Return [x, y] of the center of cell containing provided text 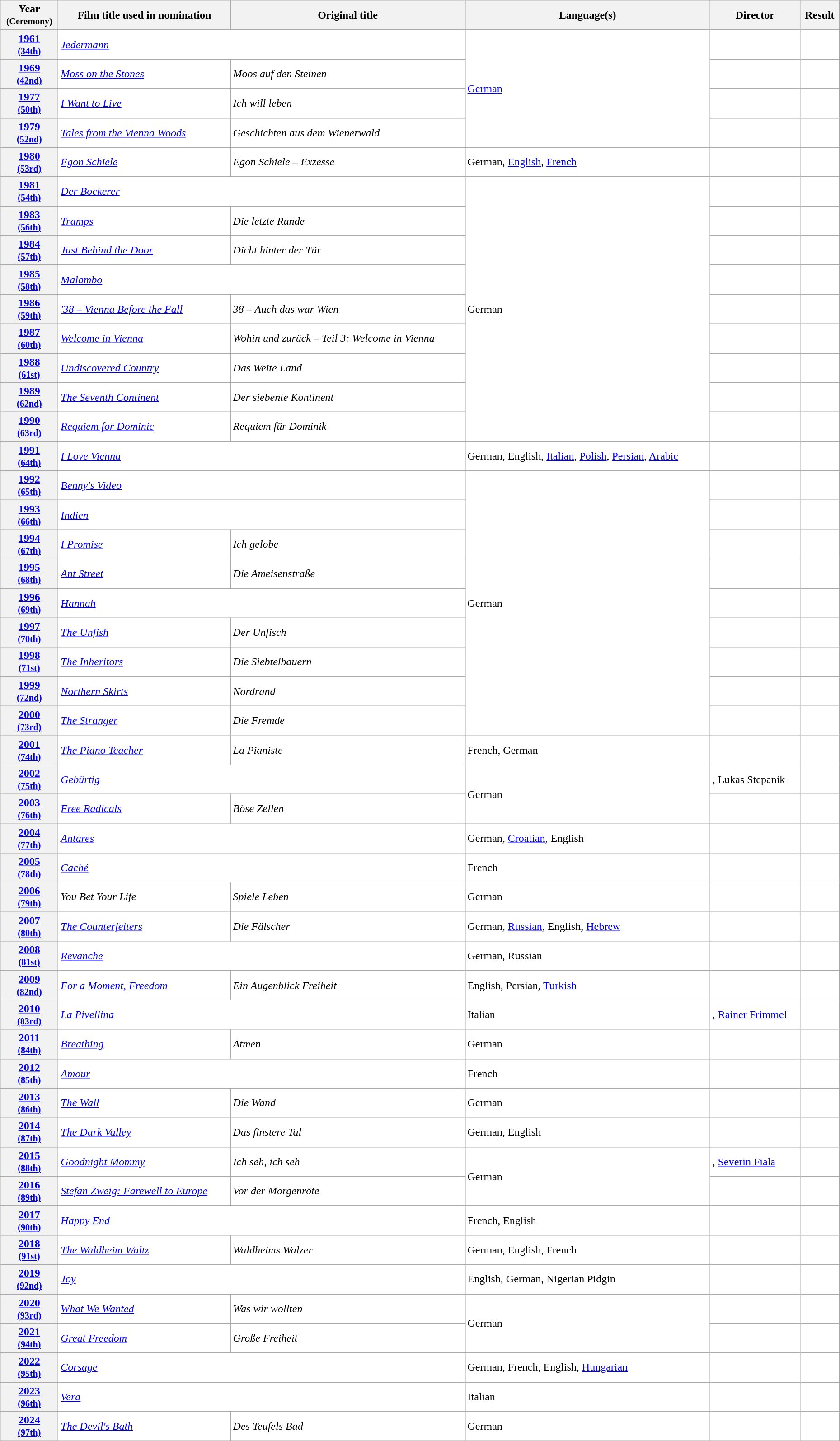
Ein Augenblick Freiheit [348, 985]
Tales from the Vienna Woods [145, 133]
Just Behind the Door [145, 250]
The Wall [145, 1103]
Northern Skirts [145, 691]
1988(61st) [29, 368]
Die Ameisenstraße [348, 574]
I Promise [145, 544]
1990(63rd) [29, 427]
Film title used in nomination [145, 15]
I Love Vienna [262, 456]
Ich seh, ich seh [348, 1161]
Happy End [262, 1220]
Undiscovered Country [145, 368]
Der Bockerer [262, 192]
Great Freedom [145, 1338]
2016(89th) [29, 1191]
The Unfish [145, 633]
The Devil's Bath [145, 1426]
Die letzte Runde [348, 221]
Antares [262, 838]
2010(83rd) [29, 1015]
2012(85th) [29, 1074]
Jedermann [262, 44]
2009(82nd) [29, 985]
1979(52nd) [29, 133]
Director [755, 15]
1980(53rd) [29, 162]
Wohin und zurück – Teil 3: Welcome in Vienna [348, 338]
German, French, English, Hungarian [587, 1367]
1996(69th) [29, 603]
2020(93rd) [29, 1309]
La Pianiste [348, 750]
1991(64th) [29, 456]
38 – Auch das war Wien [348, 309]
2023(96th) [29, 1397]
Original title [348, 15]
Die Wand [348, 1103]
The Waldheim Waltz [145, 1250]
1981(54th) [29, 192]
2022(95th) [29, 1367]
2021(94th) [29, 1338]
Geschichten aus dem Wienerwald [348, 133]
Spiele Leben [348, 897]
Vera [262, 1397]
1961(34th) [29, 44]
Egon Schiele [145, 162]
Große Freiheit [348, 1338]
2017(90th) [29, 1220]
Gebürtig [262, 779]
Result [820, 15]
2003(76th) [29, 809]
Ich will leben [348, 103]
German, Croatian, English [587, 838]
Caché [262, 868]
Ich gelobe [348, 544]
'38 – Vienna Before the Fall [145, 309]
2000(73rd) [29, 720]
Die Fremde [348, 720]
Dicht hinter der Tür [348, 250]
Malambo [262, 279]
German, Russian, English, Hebrew [587, 926]
Requiem für Dominik [348, 427]
English, German, Nigerian Pidgin [587, 1279]
2015(88th) [29, 1161]
1977(50th) [29, 103]
French, German [587, 750]
The Inheritors [145, 662]
You Bet Your Life [145, 897]
Indien [262, 515]
1987(60th) [29, 338]
Der siebente Kontinent [348, 398]
Tramps [145, 221]
2002(75th) [29, 779]
What We Wanted [145, 1309]
1992(65th) [29, 485]
2001(74th) [29, 750]
1985(58th) [29, 279]
Moos auf den Steinen [348, 74]
Waldheims Walzer [348, 1250]
Goodnight Mommy [145, 1161]
For a Moment, Freedom [145, 985]
, Rainer Frimmel [755, 1015]
1994(67th) [29, 544]
Hannah [262, 603]
Language(s) [587, 15]
Die Fälscher [348, 926]
Revanche [262, 956]
Der Unfisch [348, 633]
Joy [262, 1279]
1993(66th) [29, 515]
German, English [587, 1132]
1999(72nd) [29, 691]
2006(79th) [29, 897]
2007(80th) [29, 926]
2019(92nd) [29, 1279]
2011(84th) [29, 1044]
2018(91st) [29, 1250]
Welcome in Vienna [145, 338]
The Counterfeiters [145, 926]
1989(62nd) [29, 398]
1984(57th) [29, 250]
2013(86th) [29, 1103]
Amour [262, 1074]
2004(77th) [29, 838]
2008(81st) [29, 956]
The Dark Valley [145, 1132]
Böse Zellen [348, 809]
I Want to Live [145, 103]
Die Siebtelbauern [348, 662]
1986(59th) [29, 309]
1969(42nd) [29, 74]
Corsage [262, 1367]
, Lukas Stepanik [755, 779]
German, Russian [587, 956]
1998(71st) [29, 662]
Nordrand [348, 691]
1997(70th) [29, 633]
2014(87th) [29, 1132]
Breathing [145, 1044]
2024(97th) [29, 1426]
English, Persian, Turkish [587, 985]
Ant Street [145, 574]
1995(68th) [29, 574]
The Seventh Continent [145, 398]
French, English [587, 1220]
Requiem for Dominic [145, 427]
Year(Ceremony) [29, 15]
Moss on the Stones [145, 74]
The Piano Teacher [145, 750]
Atmen [348, 1044]
La Pivellina [262, 1015]
The Stranger [145, 720]
2005(78th) [29, 868]
Vor der Morgenröte [348, 1191]
Des Teufels Bad [348, 1426]
Egon Schiele – Exzesse [348, 162]
Das finstere Tal [348, 1132]
Free Radicals [145, 809]
, Severin Fiala [755, 1161]
Was wir wollten [348, 1309]
1983(56th) [29, 221]
Stefan Zweig: Farewell to Europe [145, 1191]
Das Weite Land [348, 368]
Benny's Video [262, 485]
German, English, Italian, Polish, Persian, Arabic [587, 456]
